Detect which cell encompasses the target text, then output its (X, Y) center coordinate. 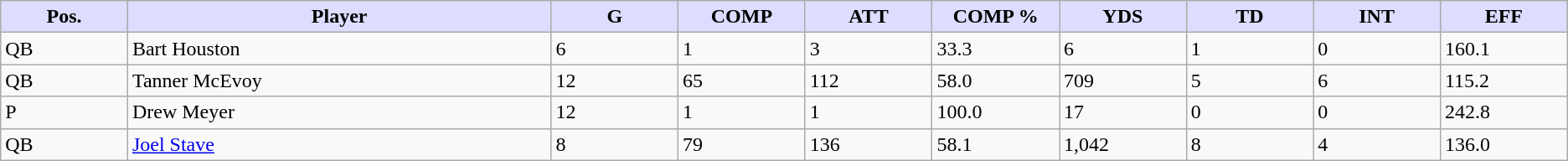
COMP (742, 17)
160.1 (1504, 49)
EFF (1504, 17)
YDS (1122, 17)
58.0 (996, 80)
COMP % (996, 17)
3 (869, 49)
INT (1377, 17)
TD (1250, 17)
1,042 (1122, 144)
Tanner McEvoy (339, 80)
709 (1122, 80)
ATT (869, 17)
58.1 (996, 144)
G (615, 17)
Joel Stave (339, 144)
136.0 (1504, 144)
100.0 (996, 112)
242.8 (1504, 112)
136 (869, 144)
P (64, 112)
4 (1377, 144)
115.2 (1504, 80)
Drew Meyer (339, 112)
33.3 (996, 49)
65 (742, 80)
Player (339, 17)
17 (1122, 112)
112 (869, 80)
79 (742, 144)
Pos. (64, 17)
5 (1250, 80)
Bart Houston (339, 49)
